Identify which cell holds the provided text, then report its (X, Y) central coordinate. 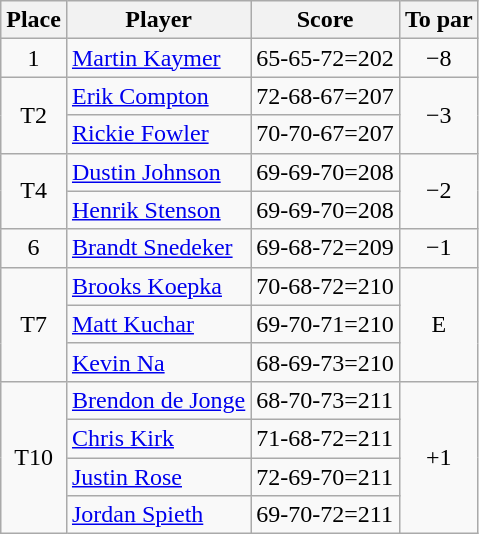
Score (326, 20)
71-68-72=211 (326, 438)
68-70-73=211 (326, 400)
E (438, 324)
Brendon de Jonge (158, 400)
Henrik Stenson (158, 210)
70-68-72=210 (326, 286)
−1 (438, 248)
Brooks Koepka (158, 286)
Brandt Snedeker (158, 248)
72-68-67=207 (326, 96)
Matt Kuchar (158, 324)
6 (34, 248)
69-70-71=210 (326, 324)
Player (158, 20)
+1 (438, 457)
T4 (34, 191)
1 (34, 58)
T7 (34, 324)
Dustin Johnson (158, 172)
To par (438, 20)
69-70-72=211 (326, 515)
Rickie Fowler (158, 134)
Erik Compton (158, 96)
Martin Kaymer (158, 58)
70-70-67=207 (326, 134)
−2 (438, 191)
T2 (34, 115)
Place (34, 20)
T10 (34, 457)
68-69-73=210 (326, 362)
Chris Kirk (158, 438)
−8 (438, 58)
Justin Rose (158, 477)
Jordan Spieth (158, 515)
−3 (438, 115)
69-68-72=209 (326, 248)
Kevin Na (158, 362)
65-65-72=202 (326, 58)
72-69-70=211 (326, 477)
